From the cell containing the given text, extract its center point as (X, Y) coordinate. 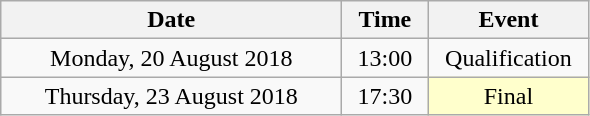
Thursday, 23 August 2018 (172, 96)
17:30 (385, 96)
13:00 (385, 58)
Monday, 20 August 2018 (172, 58)
Event (508, 20)
Time (385, 20)
Final (508, 96)
Date (172, 20)
Qualification (508, 58)
